Return (x, y) of the center of cell containing provided text 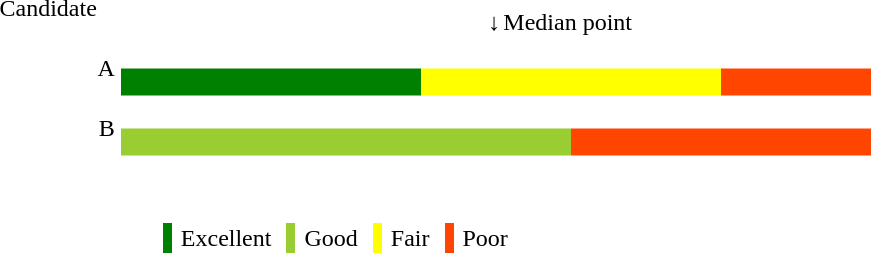
↓ (496, 22)
Excellent (229, 238)
Poor (488, 238)
Fair (413, 238)
Median point (687, 22)
Good (334, 238)
